Detect which cell encompasses the target text, then output its (X, Y) center coordinate. 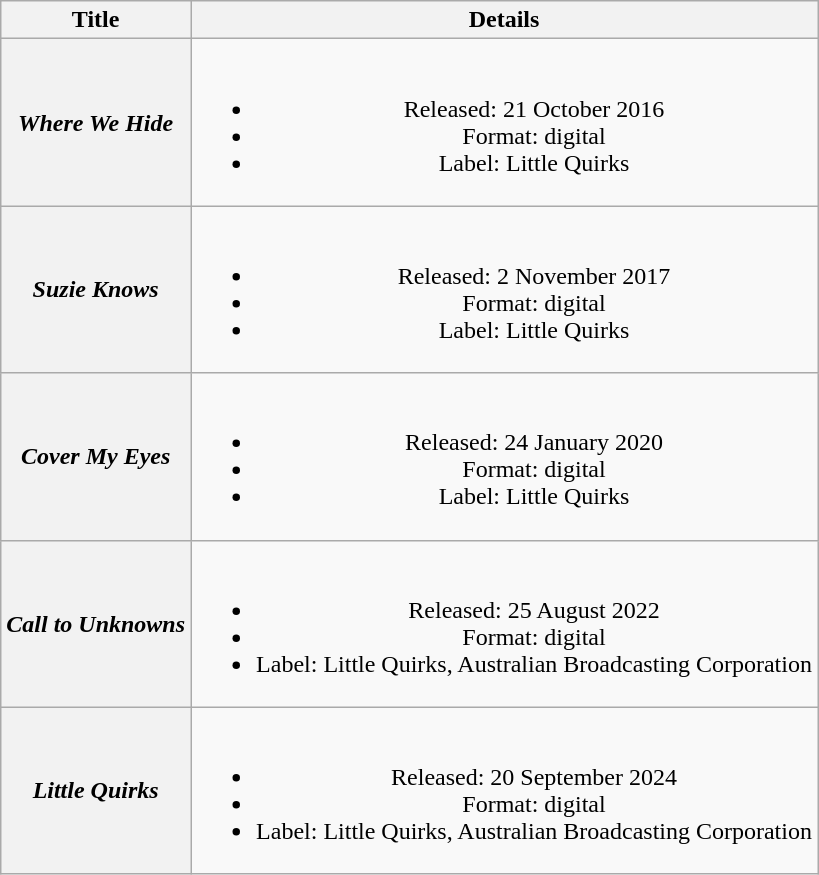
Released: 24 January 2020Format: digitalLabel: Little Quirks (504, 456)
Released: 20 September 2024Format: digitalLabel: Little Quirks, Australian Broadcasting Corporation (504, 790)
Little Quirks (96, 790)
Released: 21 October 2016Format: digitalLabel: Little Quirks (504, 122)
Call to Unknowns (96, 624)
Title (96, 20)
Released: 25 August 2022Format: digitalLabel: Little Quirks, Australian Broadcasting Corporation (504, 624)
Where We Hide (96, 122)
Cover My Eyes (96, 456)
Details (504, 20)
Suzie Knows (96, 290)
Released: 2 November 2017Format: digitalLabel: Little Quirks (504, 290)
